Search for the cell housing the specified text and yield its (X, Y) center coordinate. 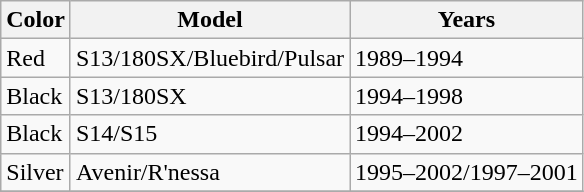
Years (467, 20)
1994–1998 (467, 96)
S13/180SX/Bluebird/Pulsar (210, 58)
Color (36, 20)
Red (36, 58)
Model (210, 20)
Avenir/R'nessa (210, 172)
S14/S15 (210, 134)
S13/180SX (210, 96)
1994–2002 (467, 134)
Silver (36, 172)
1989–1994 (467, 58)
1995–2002/1997–2001 (467, 172)
